Locate the cell with the specified text and output its (X, Y) center coordinate. 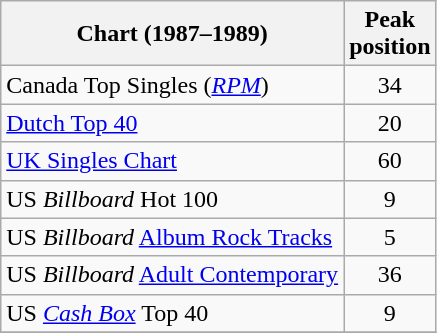
Canada Top Singles (RPM) (172, 85)
60 (390, 161)
US Billboard Album Rock Tracks (172, 237)
34 (390, 85)
Dutch Top 40 (172, 123)
20 (390, 123)
US Cash Box Top 40 (172, 313)
Chart (1987–1989) (172, 34)
US Billboard Hot 100 (172, 199)
UK Singles Chart (172, 161)
36 (390, 275)
US Billboard Adult Contemporary (172, 275)
Peakposition (390, 34)
5 (390, 237)
